Return the [x, y] coordinate for the center point of the cell that contains the specified text.  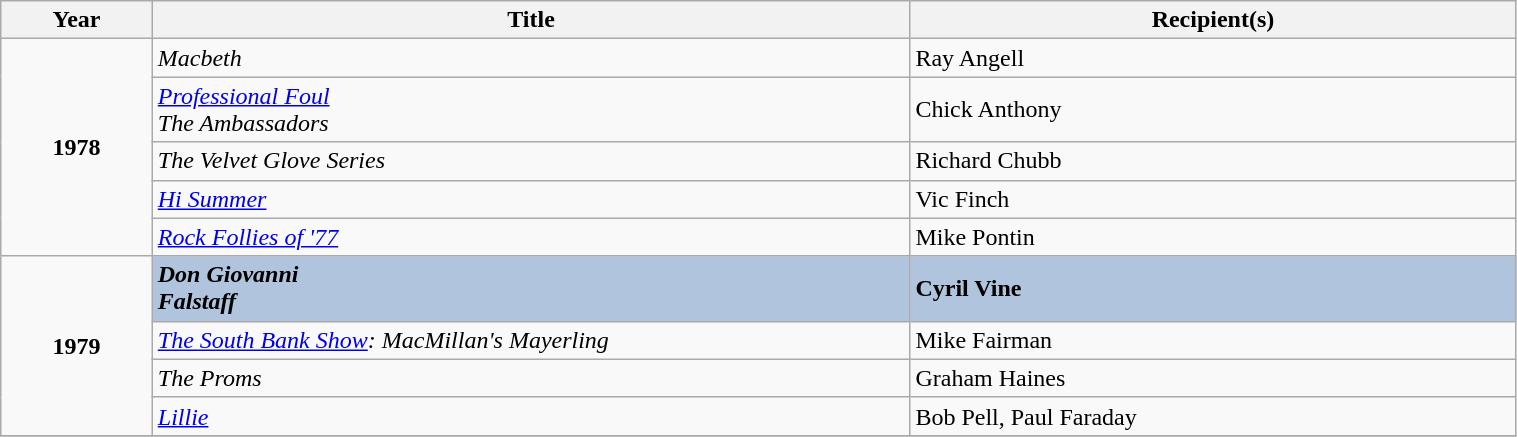
Professional FoulThe Ambassadors [531, 110]
Recipient(s) [1213, 20]
Hi Summer [531, 199]
Vic Finch [1213, 199]
Cyril Vine [1213, 288]
The Velvet Glove Series [531, 161]
Graham Haines [1213, 378]
Year [77, 20]
The Proms [531, 378]
Rock Follies of '77 [531, 237]
1978 [77, 148]
Richard Chubb [1213, 161]
Lillie [531, 416]
Bob Pell, Paul Faraday [1213, 416]
Macbeth [531, 58]
The South Bank Show: MacMillan's Mayerling [531, 340]
Mike Pontin [1213, 237]
Don GiovanniFalstaff [531, 288]
Mike Fairman [1213, 340]
Chick Anthony [1213, 110]
Ray Angell [1213, 58]
1979 [77, 346]
Title [531, 20]
